Return (X, Y) of the center of cell containing provided text 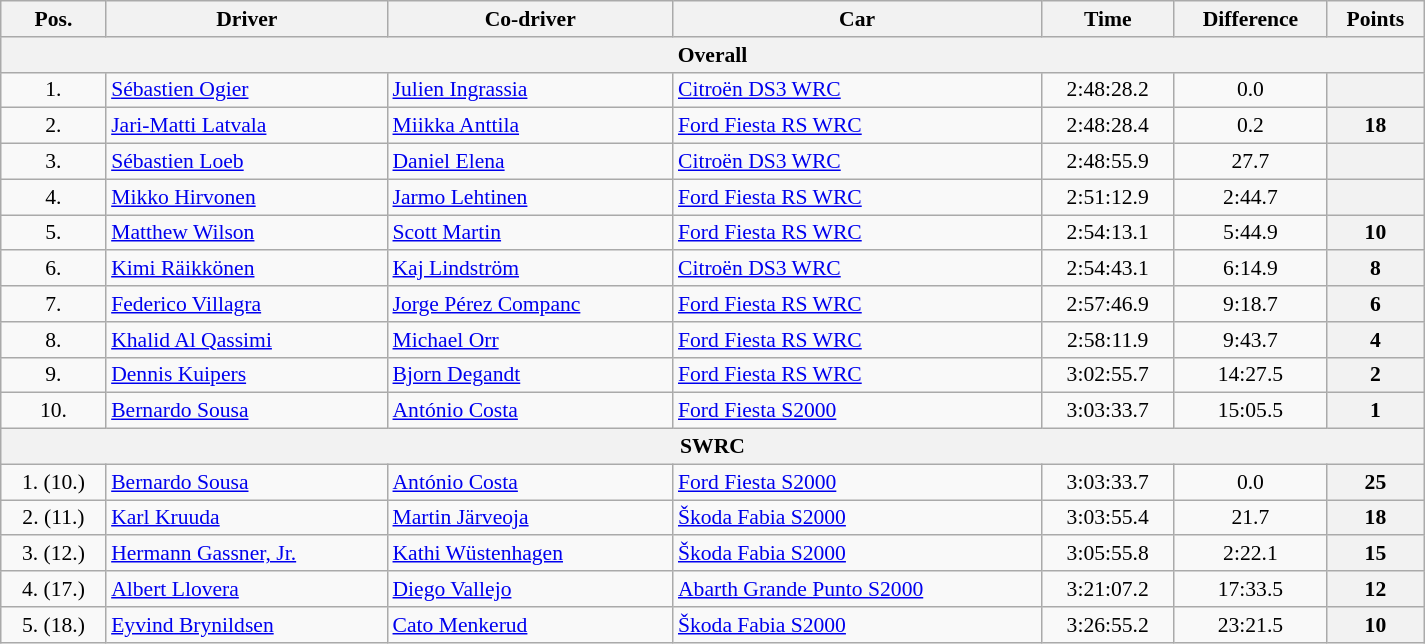
1 (1376, 411)
9:18.7 (1250, 304)
Mikko Hirvonen (246, 197)
Albert Llovera (246, 589)
Pos. (54, 19)
Jorge Pérez Companc (530, 304)
SWRC (713, 447)
4. (17.) (54, 589)
2:48:55.9 (1108, 162)
10. (54, 411)
Kaj Lindström (530, 269)
9:43.7 (1250, 340)
3:21:07.2 (1108, 589)
Jarmo Lehtinen (530, 197)
Driver (246, 19)
Hermann Gassner, Jr. (246, 554)
2 (1376, 375)
Miikka Anttila (530, 126)
7. (54, 304)
Julien Ingrassia (530, 90)
3:03:55.4 (1108, 518)
Michael Orr (530, 340)
Martin Järveoja (530, 518)
15:05.5 (1250, 411)
Kathi Wüstenhagen (530, 554)
6 (1376, 304)
Dennis Kuipers (246, 375)
1. (54, 90)
6. (54, 269)
Scott Martin (530, 233)
25 (1376, 482)
Abarth Grande Punto S2000 (857, 589)
17:33.5 (1250, 589)
27.7 (1250, 162)
2:54:13.1 (1108, 233)
Kimi Räikkönen (246, 269)
2:58:11.9 (1108, 340)
Cato Menkerud (530, 625)
Khalid Al Qassimi (246, 340)
4 (1376, 340)
Diego Vallejo (530, 589)
2:51:12.9 (1108, 197)
2:22.1 (1250, 554)
9. (54, 375)
0.2 (1250, 126)
Bjorn Degandt (530, 375)
Sébastien Ogier (246, 90)
Federico Villagra (246, 304)
15 (1376, 554)
3:26:55.2 (1108, 625)
8 (1376, 269)
2:57:46.9 (1108, 304)
2:54:43.1 (1108, 269)
Points (1376, 19)
Car (857, 19)
2. (54, 126)
5. (54, 233)
6:14.9 (1250, 269)
2. (11.) (54, 518)
2:48:28.4 (1108, 126)
5:44.9 (1250, 233)
8. (54, 340)
Co-driver (530, 19)
Eyvind Brynildsen (246, 625)
Time (1108, 19)
Difference (1250, 19)
5. (18.) (54, 625)
21.7 (1250, 518)
Sébastien Loeb (246, 162)
4. (54, 197)
12 (1376, 589)
2:48:28.2 (1108, 90)
3. (12.) (54, 554)
Karl Kruuda (246, 518)
3:05:55.8 (1108, 554)
Overall (713, 55)
Matthew Wilson (246, 233)
23:21.5 (1250, 625)
1. (10.) (54, 482)
2:44.7 (1250, 197)
3:02:55.7 (1108, 375)
3. (54, 162)
Daniel Elena (530, 162)
14:27.5 (1250, 375)
Jari-Matti Latvala (246, 126)
